Identify which cell holds the provided text, then report its [x, y] central coordinate. 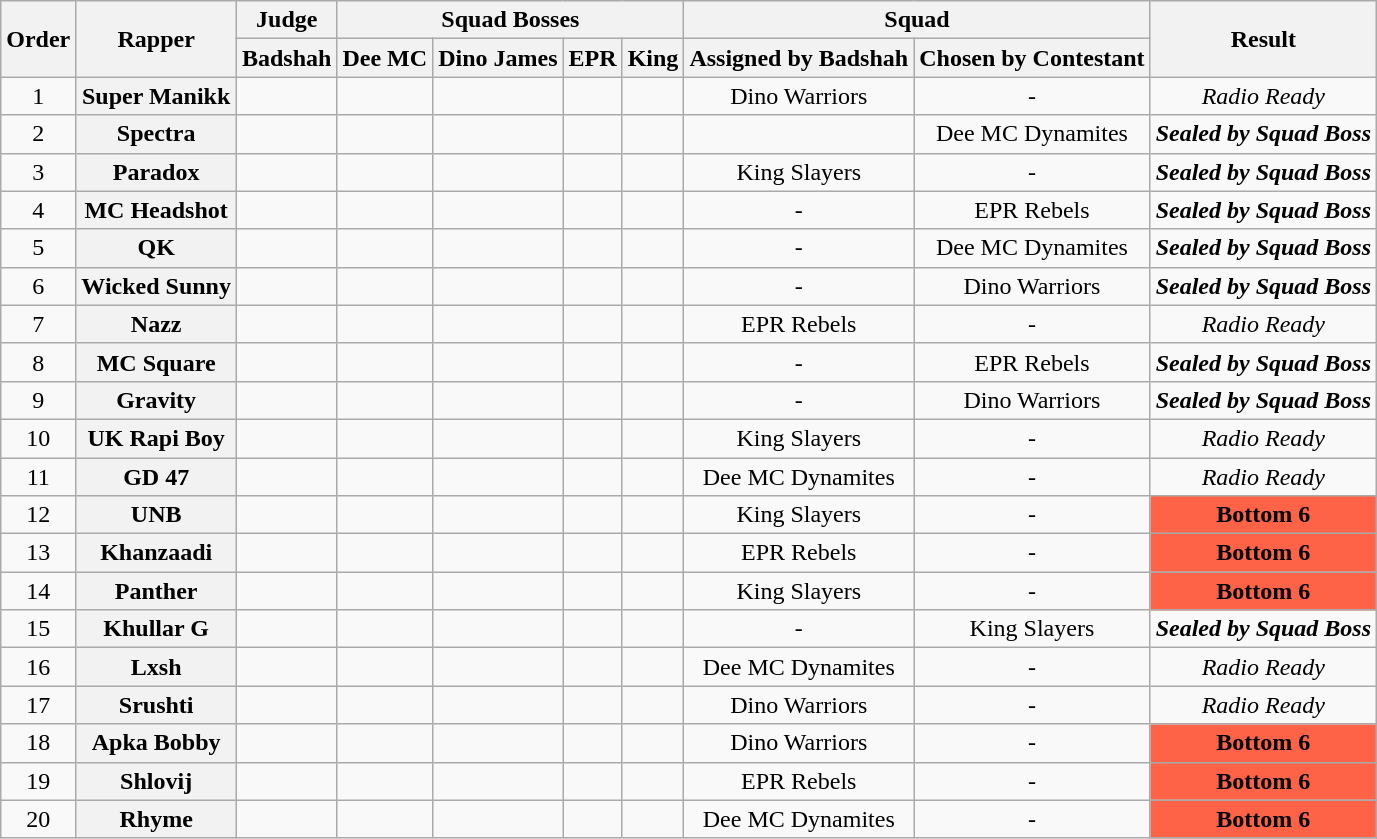
17 [38, 705]
Super Manikk [156, 96]
Srushti [156, 705]
Gravity [156, 400]
9 [38, 400]
Squad Bosses [510, 20]
11 [38, 477]
Badshah [286, 58]
Order [38, 39]
19 [38, 781]
8 [38, 362]
GD 47 [156, 477]
18 [38, 743]
QK [156, 248]
Chosen by Contestant [1032, 58]
Judge [286, 20]
6 [38, 286]
Result [1263, 39]
Khullar G [156, 629]
Dee MC [385, 58]
2 [38, 134]
16 [38, 667]
13 [38, 553]
Paradox [156, 172]
Spectra [156, 134]
Shlovij [156, 781]
Rhyme [156, 819]
King [653, 58]
UK Rapi Boy [156, 438]
Panther [156, 591]
5 [38, 248]
1 [38, 96]
Nazz [156, 324]
12 [38, 515]
MC Square [156, 362]
20 [38, 819]
14 [38, 591]
10 [38, 438]
Lxsh [156, 667]
3 [38, 172]
Rapper [156, 39]
4 [38, 210]
15 [38, 629]
Assigned by Badshah [799, 58]
Apka Bobby [156, 743]
UNB [156, 515]
Khanzaadi [156, 553]
EPR [592, 58]
Dino James [498, 58]
Wicked Sunny [156, 286]
Squad [917, 20]
MC Headshot [156, 210]
7 [38, 324]
